Determine the [x, y] coordinate at the center of the cell enclosing the given text.  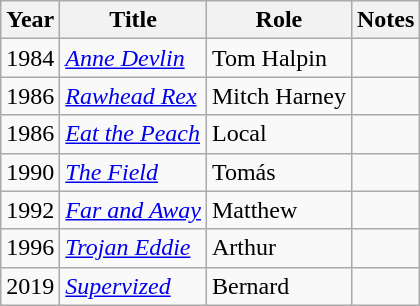
Notes [385, 20]
Year [30, 20]
Tom Halpin [278, 58]
Arthur [278, 248]
1992 [30, 210]
Local [278, 134]
2019 [30, 286]
1984 [30, 58]
Rawhead Rex [134, 96]
Anne Devlin [134, 58]
Bernard [278, 286]
Matthew [278, 210]
1996 [30, 248]
Title [134, 20]
1990 [30, 172]
Mitch Harney [278, 96]
Tomás [278, 172]
Supervized [134, 286]
The Field [134, 172]
Far and Away [134, 210]
Trojan Eddie [134, 248]
Eat the Peach [134, 134]
Role [278, 20]
